Pinpoint the cell where the given text exists, returning its [x, y] midpoint coordinate. 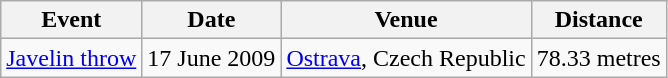
78.33 metres [598, 58]
Javelin throw [72, 58]
Event [72, 20]
17 June 2009 [212, 58]
Venue [406, 20]
Distance [598, 20]
Ostrava, Czech Republic [406, 58]
Date [212, 20]
